Determine the (x, y) coordinate at the center of the cell enclosing the given text.  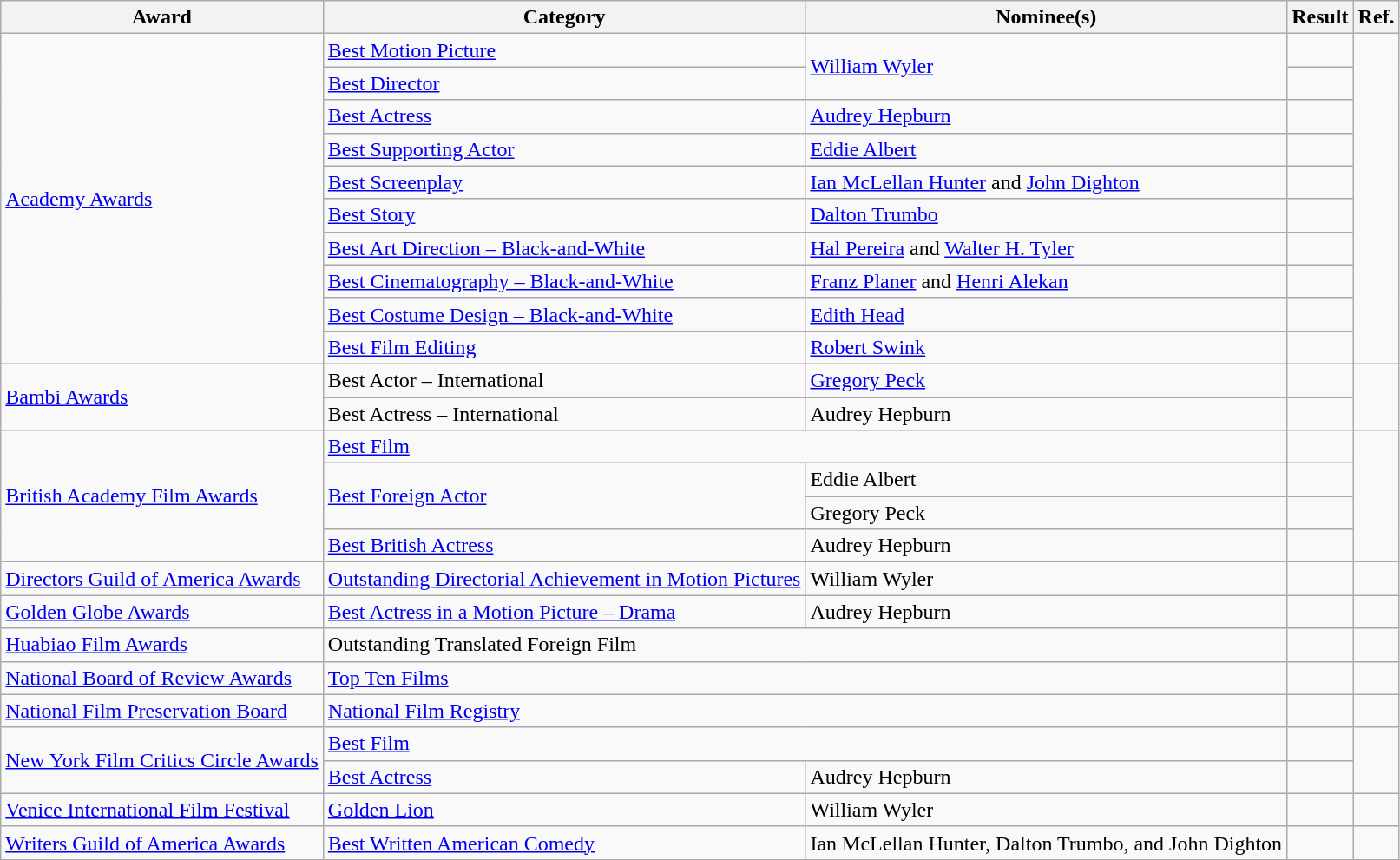
Ian McLellan Hunter, Dalton Trumbo, and John Dighton (1047, 843)
Best Foreign Actor (564, 496)
Robert Swink (1047, 347)
Best Supporting Actor (564, 149)
Best Art Direction – Black-and-White (564, 248)
Best Actress – International (564, 414)
Best Written American Comedy (564, 843)
British Academy Film Awards (162, 496)
Best British Actress (564, 546)
Hal Pereira and Walter H. Tyler (1047, 248)
Award (162, 17)
Bambi Awards (162, 397)
Dalton Trumbo (1047, 215)
Ref. (1377, 17)
Venice International Film Festival (162, 810)
Academy Awards (162, 200)
Best Screenplay (564, 182)
National Film Preservation Board (162, 711)
National Film Registry (805, 711)
Outstanding Translated Foreign Film (805, 645)
Best Director (564, 83)
Nominee(s) (1047, 17)
National Board of Review Awards (162, 678)
Best Cinematography – Black-and-White (564, 281)
Best Film Editing (564, 347)
Franz Planer and Henri Alekan (1047, 281)
Directors Guild of America Awards (162, 579)
Golden Lion (564, 810)
Category (564, 17)
Best Actress in a Motion Picture – Drama (564, 612)
Best Motion Picture (564, 50)
Golden Globe Awards (162, 612)
Result (1320, 17)
Writers Guild of America Awards (162, 843)
New York Film Critics Circle Awards (162, 760)
Best Story (564, 215)
Ian McLellan Hunter and John Dighton (1047, 182)
Best Actor – International (564, 380)
Outstanding Directorial Achievement in Motion Pictures (564, 579)
Top Ten Films (805, 678)
Best Costume Design – Black-and-White (564, 314)
Edith Head (1047, 314)
Huabiao Film Awards (162, 645)
